Capture the cell that displays the provided text and extract its [X, Y] central coordinate. 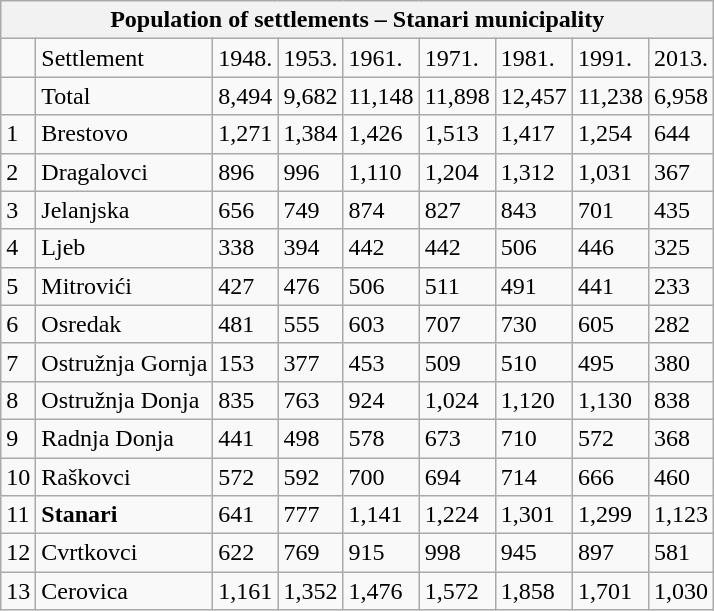
1,120 [534, 400]
476 [310, 286]
1981. [534, 58]
1,254 [610, 134]
495 [610, 362]
325 [682, 248]
1,417 [534, 134]
592 [310, 477]
510 [534, 362]
1,858 [534, 591]
Raškovci [124, 477]
Population of settlements – Stanari municipality [358, 20]
555 [310, 324]
338 [246, 248]
4 [18, 248]
Osredak [124, 324]
12 [18, 553]
511 [457, 286]
Radnja Donja [124, 438]
1961. [381, 58]
7 [18, 362]
233 [682, 286]
897 [610, 553]
1,123 [682, 515]
1,352 [310, 591]
3 [18, 210]
673 [457, 438]
380 [682, 362]
153 [246, 362]
1,426 [381, 134]
769 [310, 553]
827 [457, 210]
1,701 [610, 591]
Dragalovci [124, 172]
1948. [246, 58]
6,958 [682, 96]
835 [246, 400]
998 [457, 553]
996 [310, 172]
11,898 [457, 96]
1,312 [534, 172]
1,224 [457, 515]
701 [610, 210]
11,238 [610, 96]
1,161 [246, 591]
Ostružnja Donja [124, 400]
Cvrtkovci [124, 553]
2013. [682, 58]
1,384 [310, 134]
694 [457, 477]
13 [18, 591]
641 [246, 515]
1,476 [381, 591]
603 [381, 324]
11 [18, 515]
777 [310, 515]
453 [381, 362]
9,682 [310, 96]
6 [18, 324]
Stanari [124, 515]
1,301 [534, 515]
605 [610, 324]
730 [534, 324]
435 [682, 210]
Ostružnja Gornja [124, 362]
581 [682, 553]
427 [246, 286]
9 [18, 438]
1,271 [246, 134]
896 [246, 172]
1,513 [457, 134]
8,494 [246, 96]
12,457 [534, 96]
509 [457, 362]
Jelanjska [124, 210]
282 [682, 324]
915 [381, 553]
11,148 [381, 96]
1,299 [610, 515]
1971. [457, 58]
Brestovo [124, 134]
1991. [610, 58]
656 [246, 210]
1953. [310, 58]
1,031 [610, 172]
10 [18, 477]
763 [310, 400]
578 [381, 438]
838 [682, 400]
2 [18, 172]
1,141 [381, 515]
5 [18, 286]
Cerovica [124, 591]
700 [381, 477]
Settlement [124, 58]
498 [310, 438]
491 [534, 286]
945 [534, 553]
377 [310, 362]
710 [534, 438]
1,030 [682, 591]
367 [682, 172]
1 [18, 134]
Mitrovići [124, 286]
1,204 [457, 172]
368 [682, 438]
714 [534, 477]
843 [534, 210]
874 [381, 210]
Ljeb [124, 248]
644 [682, 134]
749 [310, 210]
1,110 [381, 172]
666 [610, 477]
924 [381, 400]
622 [246, 553]
1,572 [457, 591]
Total [124, 96]
394 [310, 248]
1,130 [610, 400]
1,024 [457, 400]
460 [682, 477]
481 [246, 324]
707 [457, 324]
446 [610, 248]
8 [18, 400]
